For the text-containing cell, return its midpoint in [X, Y] coordinate format. 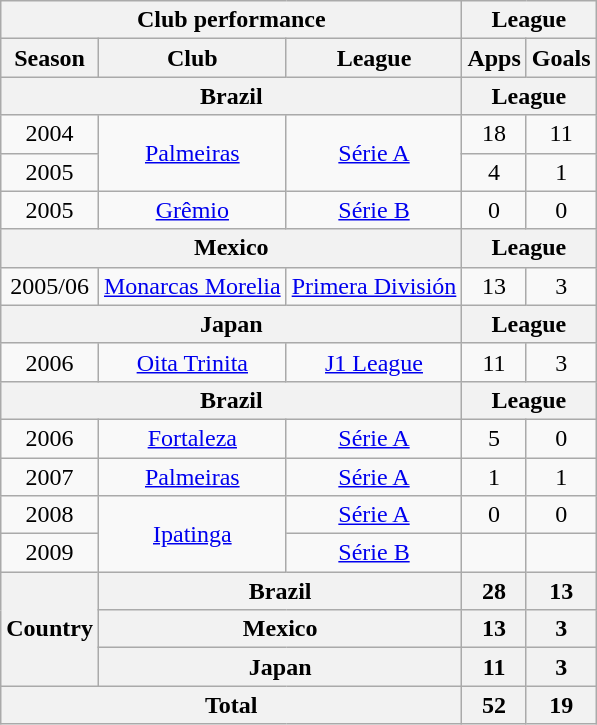
2009 [50, 553]
Apps [494, 58]
Grêmio [192, 210]
J1 League [374, 362]
Country [50, 629]
5 [494, 438]
2004 [50, 134]
Club performance [232, 20]
Club [192, 58]
2007 [50, 477]
4 [494, 172]
2005/06 [50, 286]
19 [561, 705]
Season [50, 58]
52 [494, 705]
2008 [50, 515]
Fortaleza [192, 438]
Total [232, 705]
18 [494, 134]
28 [494, 591]
Oita Trinita [192, 362]
Monarcas Morelia [192, 286]
Ipatinga [192, 534]
Goals [561, 58]
Primera División [374, 286]
